Pinpoint the cell where the given text exists, returning its [X, Y] midpoint coordinate. 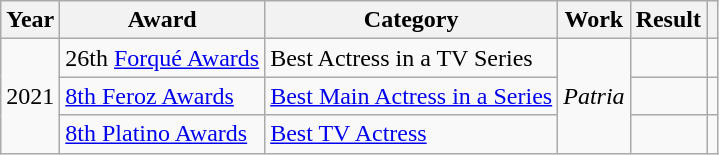
2021 [30, 96]
Award [162, 20]
Best TV Actress [412, 134]
Best Actress in a TV Series [412, 58]
26th Forqué Awards [162, 58]
Year [30, 20]
8th Feroz Awards [162, 96]
Best Main Actress in a Series [412, 96]
Result [668, 20]
8th Platino Awards [162, 134]
Patria [594, 96]
Category [412, 20]
Work [594, 20]
